For the text-containing cell, return its midpoint in (x, y) coordinate format. 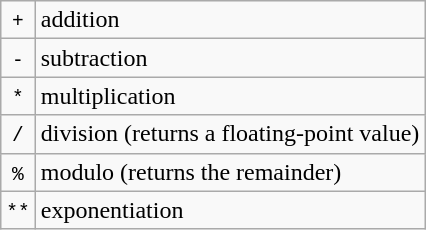
- (18, 58)
* (18, 96)
division (returns a floating-point value) (230, 134)
subtraction (230, 58)
/ (18, 134)
** (18, 210)
+ (18, 20)
addition (230, 20)
exponentiation (230, 210)
modulo (returns the remainder) (230, 172)
multiplication (230, 96)
% (18, 172)
